Locate the cell with the specified text and output its (x, y) center coordinate. 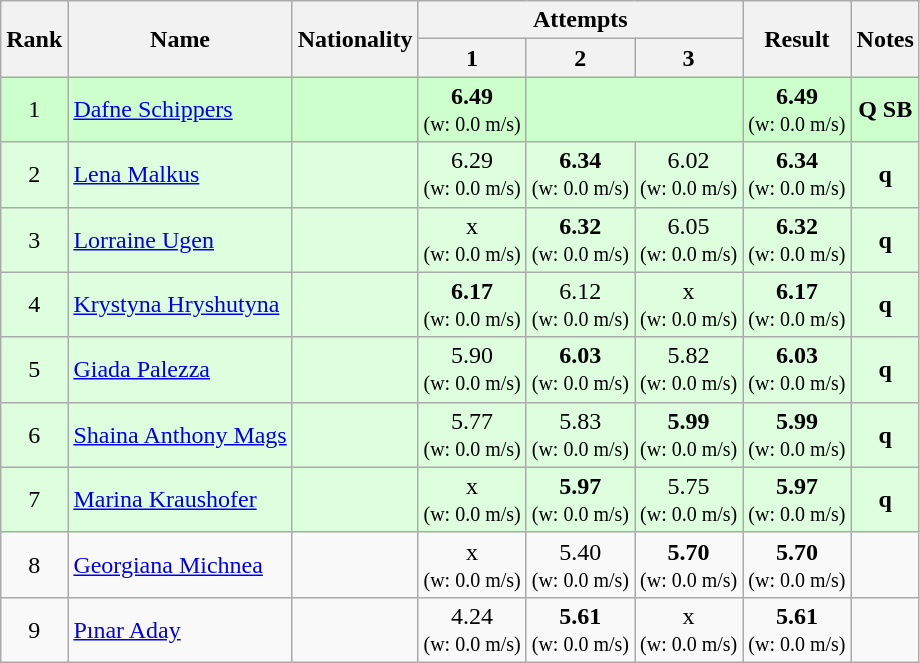
9 (34, 630)
Name (180, 39)
6.29 (w: 0.0 m/s) (472, 174)
8 (34, 564)
Nationality (355, 39)
5.75 (w: 0.0 m/s) (688, 500)
5.83 (w: 0.0 m/s) (580, 434)
4.24 (w: 0.0 m/s) (472, 630)
6.02 (w: 0.0 m/s) (688, 174)
Lena Malkus (180, 174)
5.77 (w: 0.0 m/s) (472, 434)
4 (34, 304)
5.82 (w: 0.0 m/s) (688, 370)
Attempts (580, 20)
5.40 (w: 0.0 m/s) (580, 564)
Result (797, 39)
Georgiana Michnea (180, 564)
Lorraine Ugen (180, 240)
Shaina Anthony Mags (180, 434)
Rank (34, 39)
Notes (885, 39)
5 (34, 370)
Marina Kraushofer (180, 500)
Pınar Aday (180, 630)
Q SB (885, 110)
Giada Palezza (180, 370)
6 (34, 434)
Dafne Schippers (180, 110)
6.05 (w: 0.0 m/s) (688, 240)
6.12 (w: 0.0 m/s) (580, 304)
Krystyna Hryshutyna (180, 304)
5.90 (w: 0.0 m/s) (472, 370)
7 (34, 500)
